For the text-containing cell, return its midpoint in (X, Y) coordinate format. 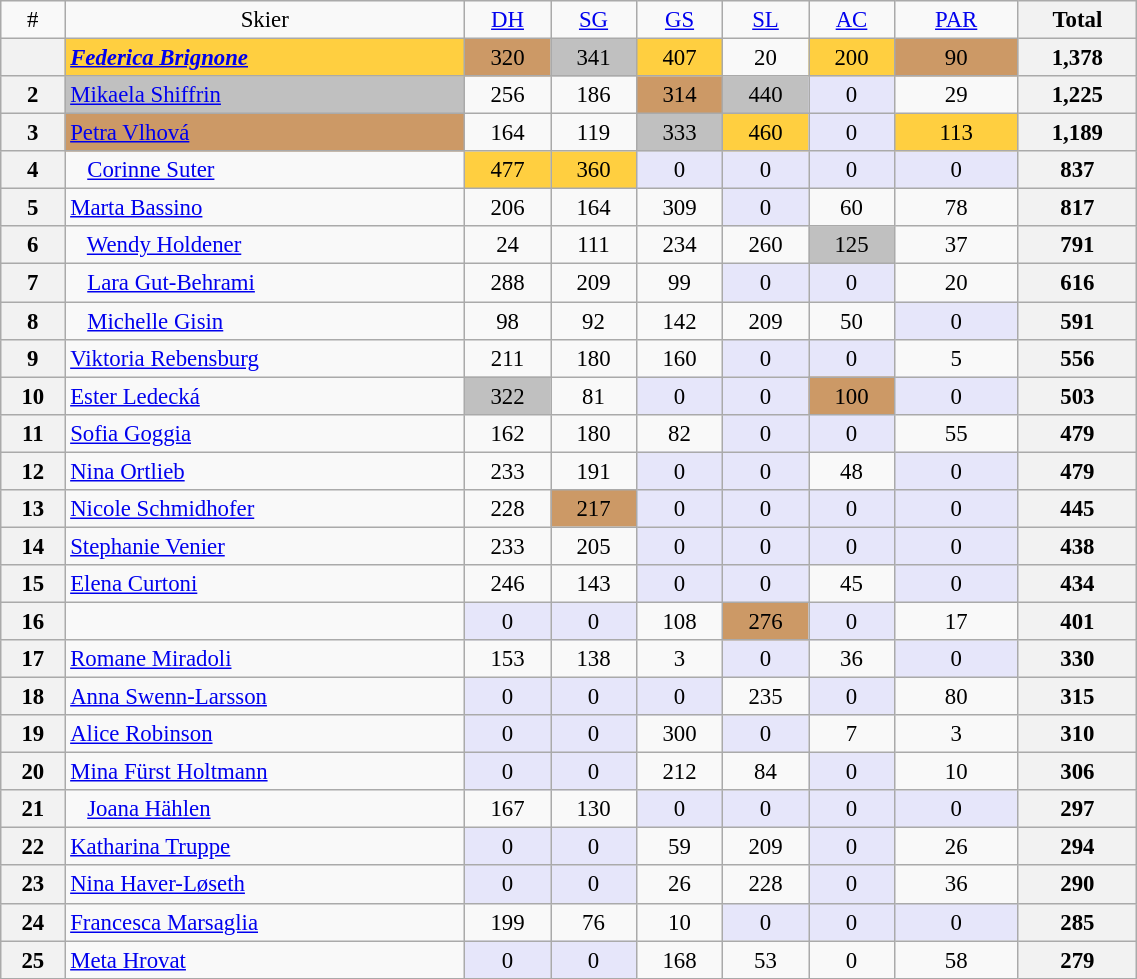
25 (33, 960)
12 (33, 471)
29 (956, 95)
Meta Hrovat (265, 960)
Michelle Gisin (265, 321)
314 (680, 95)
341 (594, 58)
GS (680, 20)
99 (680, 283)
Anna Swenn-Larsson (265, 697)
11 (33, 433)
1,189 (1078, 133)
92 (594, 321)
211 (508, 358)
279 (1078, 960)
138 (594, 659)
445 (1078, 509)
1,225 (1078, 95)
100 (851, 396)
1,378 (1078, 58)
Nina Haver-Løseth (265, 885)
Katharina Truppe (265, 847)
125 (851, 245)
315 (1078, 697)
113 (956, 133)
791 (1078, 245)
162 (508, 433)
Viktoria Rebensburg (265, 358)
297 (1078, 809)
Mina Fürst Holtmann (265, 772)
438 (1078, 546)
130 (594, 809)
Nicole Schmidhofer (265, 509)
407 (680, 58)
205 (594, 546)
817 (1078, 208)
285 (1078, 922)
153 (508, 659)
# (33, 20)
Joana Hählen (265, 809)
Skier (265, 20)
59 (680, 847)
58 (956, 960)
Lara Gut-Behrami (265, 283)
503 (1078, 396)
320 (508, 58)
23 (33, 885)
142 (680, 321)
80 (956, 697)
206 (508, 208)
288 (508, 283)
48 (851, 471)
4 (33, 170)
186 (594, 95)
9 (33, 358)
168 (680, 960)
8 (33, 321)
37 (956, 245)
15 (33, 584)
401 (1078, 621)
SG (594, 20)
18 (33, 697)
360 (594, 170)
Alice Robinson (265, 734)
119 (594, 133)
108 (680, 621)
434 (1078, 584)
PAR (956, 20)
333 (680, 133)
Sofia Goggia (265, 433)
199 (508, 922)
98 (508, 321)
Stephanie Venier (265, 546)
235 (766, 697)
294 (1078, 847)
Corinne Suter (265, 170)
76 (594, 922)
60 (851, 208)
837 (1078, 170)
13 (33, 509)
260 (766, 245)
217 (594, 509)
SL (766, 20)
19 (33, 734)
Federica Brignone (265, 58)
556 (1078, 358)
16 (33, 621)
477 (508, 170)
212 (680, 772)
306 (1078, 772)
53 (766, 960)
21 (33, 809)
440 (766, 95)
78 (956, 208)
143 (594, 584)
616 (1078, 283)
256 (508, 95)
55 (956, 433)
22 (33, 847)
246 (508, 584)
460 (766, 133)
Wendy Holdener (265, 245)
6 (33, 245)
322 (508, 396)
Nina Ortlieb (265, 471)
14 (33, 546)
234 (680, 245)
82 (680, 433)
160 (680, 358)
Elena Curtoni (265, 584)
111 (594, 245)
90 (956, 58)
591 (1078, 321)
Francesca Marsaglia (265, 922)
Marta Bassino (265, 208)
84 (766, 772)
81 (594, 396)
AC (851, 20)
Ester Ledecká (265, 396)
276 (766, 621)
300 (680, 734)
50 (851, 321)
310 (1078, 734)
DH (508, 20)
Mikaela Shiffrin (265, 95)
200 (851, 58)
309 (680, 208)
Petra Vlhová (265, 133)
191 (594, 471)
167 (508, 809)
Romane Miradoli (265, 659)
Total (1078, 20)
2 (33, 95)
45 (851, 584)
330 (1078, 659)
290 (1078, 885)
